Determine the (X, Y) coordinate at the center of the cell enclosing the given text.  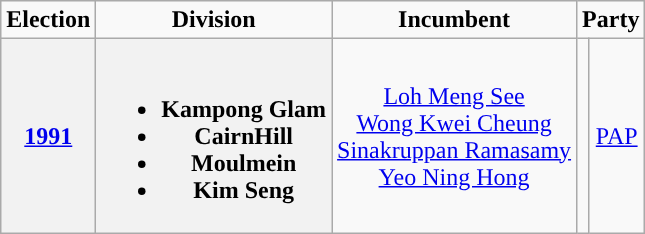
Division (214, 20)
Loh Meng SeeWong Kwei CheungSinakruppan RamasamyYeo Ning Hong (454, 136)
Kampong GlamCairnHillMoulmeinKim Seng (214, 136)
Incumbent (454, 20)
Party (611, 20)
Election (48, 20)
1991 (48, 136)
PAP (616, 136)
